Provide the (x, y) coordinate of the cell's center where the given text is located.  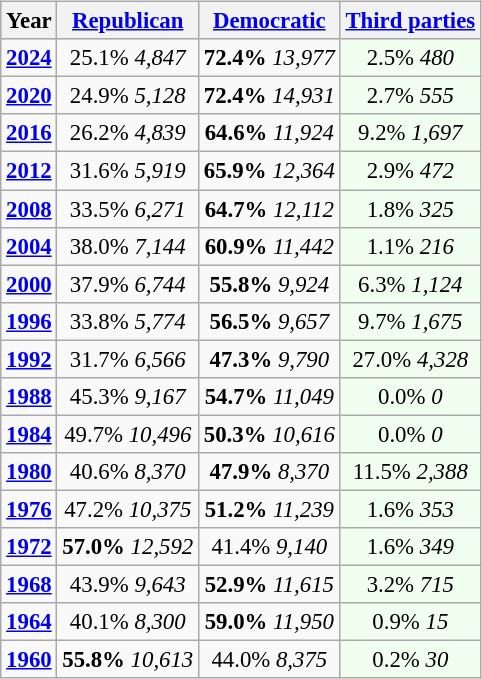
31.6% 5,919 (128, 171)
3.2% 715 (410, 584)
65.9% 12,364 (270, 171)
2.9% 472 (410, 171)
37.9% 6,744 (128, 284)
Year (29, 21)
2.7% 555 (410, 96)
1968 (29, 584)
33.5% 6,271 (128, 209)
24.9% 5,128 (128, 96)
2004 (29, 246)
55.8% 9,924 (270, 284)
1.6% 349 (410, 547)
1.1% 216 (410, 246)
57.0% 12,592 (128, 547)
1984 (29, 434)
1960 (29, 660)
2008 (29, 209)
1980 (29, 472)
11.5% 2,388 (410, 472)
2000 (29, 284)
31.7% 6,566 (128, 359)
2016 (29, 133)
40.6% 8,370 (128, 472)
26.2% 4,839 (128, 133)
38.0% 7,144 (128, 246)
1992 (29, 359)
2024 (29, 58)
72.4% 13,977 (270, 58)
45.3% 9,167 (128, 396)
0.2% 30 (410, 660)
27.0% 4,328 (410, 359)
50.3% 10,616 (270, 434)
51.2% 11,239 (270, 509)
2020 (29, 96)
49.7% 10,496 (128, 434)
56.5% 9,657 (270, 321)
1996 (29, 321)
2012 (29, 171)
52.9% 11,615 (270, 584)
6.3% 1,124 (410, 284)
Republican (128, 21)
1976 (29, 509)
1988 (29, 396)
33.8% 5,774 (128, 321)
1.6% 353 (410, 509)
60.9% 11,442 (270, 246)
1964 (29, 622)
64.7% 12,112 (270, 209)
72.4% 14,931 (270, 96)
47.3% 9,790 (270, 359)
Third parties (410, 21)
9.2% 1,697 (410, 133)
1.8% 325 (410, 209)
25.1% 4,847 (128, 58)
43.9% 9,643 (128, 584)
1972 (29, 547)
47.2% 10,375 (128, 509)
54.7% 11,049 (270, 396)
9.7% 1,675 (410, 321)
64.6% 11,924 (270, 133)
44.0% 8,375 (270, 660)
55.8% 10,613 (128, 660)
2.5% 480 (410, 58)
41.4% 9,140 (270, 547)
Democratic (270, 21)
0.9% 15 (410, 622)
47.9% 8,370 (270, 472)
59.0% 11,950 (270, 622)
40.1% 8,300 (128, 622)
